Determine the (X, Y) coordinate at the center of the cell enclosing the given text.  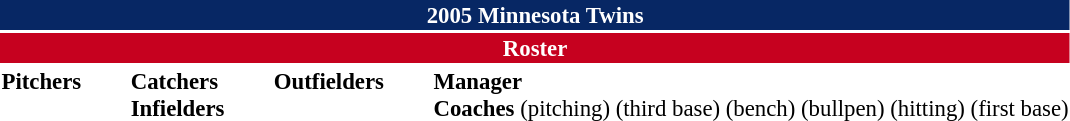
2005 Minnesota Twins (535, 15)
Roster (535, 48)
